Return [X, Y] of the center of cell containing provided text 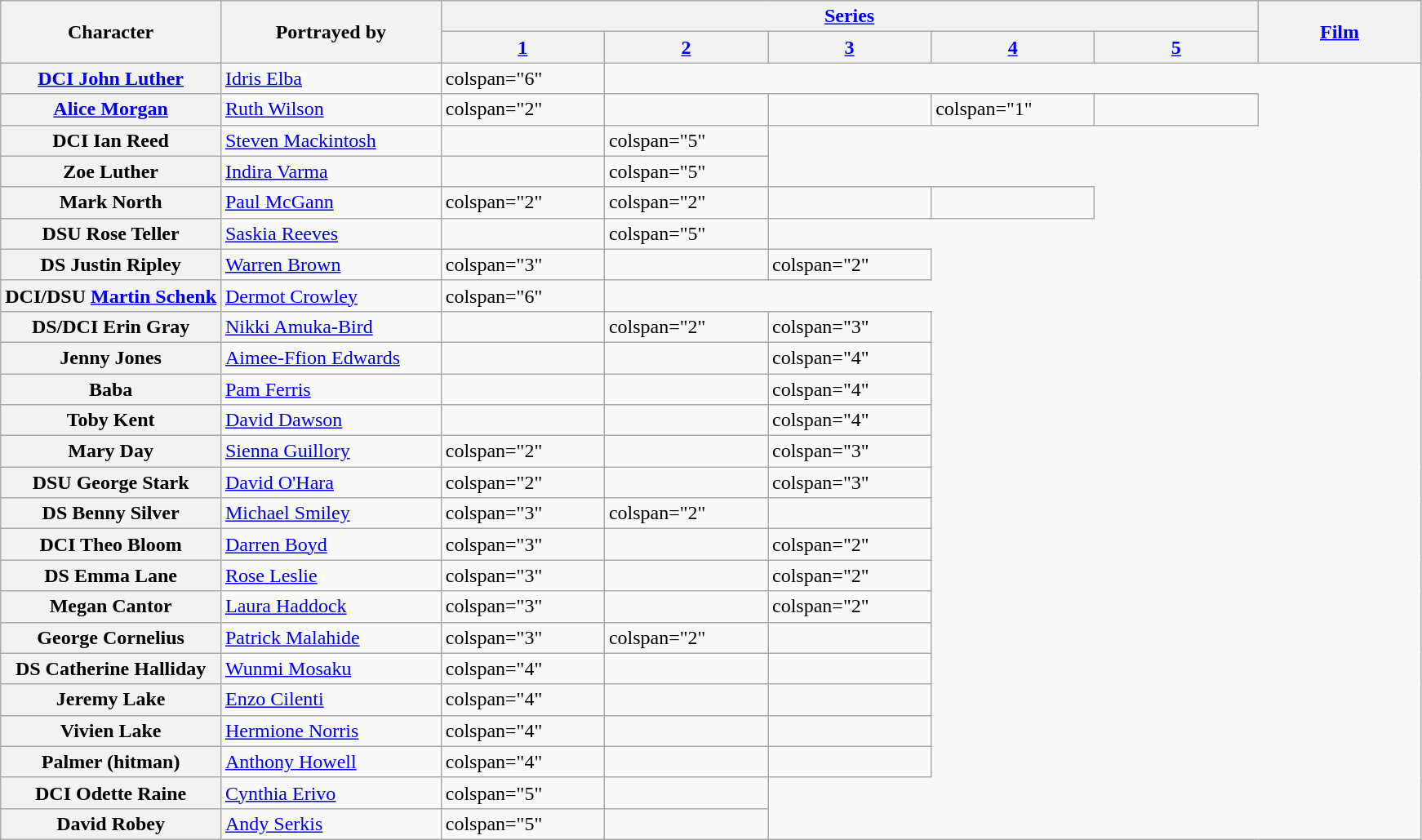
Warren Brown [331, 264]
Character [111, 32]
Nikki Amuka-Bird [331, 327]
Megan Cantor [111, 607]
4 [1013, 47]
1 [522, 47]
Baba [111, 389]
2 [686, 47]
Palmer (hitman) [111, 762]
Vivien Lake [111, 731]
colspan="1" [1013, 109]
Darren Boyd [331, 544]
David Robey [111, 824]
Steven Mackintosh [331, 140]
Ruth Wilson [331, 109]
Zoe Luther [111, 171]
Pam Ferris [331, 389]
Enzo Cilenti [331, 700]
George Cornelius [111, 638]
Anthony Howell [331, 762]
DS/DCI Erin Gray [111, 327]
Jenny Jones [111, 358]
Saskia Reeves [331, 233]
5 [1176, 47]
Patrick Malahide [331, 638]
DS Catherine Halliday [111, 669]
Laura Haddock [331, 607]
Hermione Norris [331, 731]
DCI John Luther [111, 78]
Dermot Crowley [331, 296]
DS Justin Ripley [111, 264]
Paul McGann [331, 202]
Series [849, 16]
3 [849, 47]
David Dawson [331, 420]
Rose Leslie [331, 576]
Wunmi Mosaku [331, 669]
Portrayed by [331, 32]
DSU George Stark [111, 482]
DCI/DSU Martin Schenk [111, 296]
Idris Elba [331, 78]
Michael Smiley [331, 513]
DS Emma Lane [111, 576]
DCI Theo Bloom [111, 544]
Mary Day [111, 451]
DSU Rose Teller [111, 233]
DCI Ian Reed [111, 140]
Andy Serkis [331, 824]
DCI Odette Raine [111, 793]
Mark North [111, 202]
Alice Morgan [111, 109]
DS Benny Silver [111, 513]
Indira Varma [331, 171]
David O'Hara [331, 482]
Sienna Guillory [331, 451]
Toby Kent [111, 420]
Aimee-Ffion Edwards [331, 358]
Cynthia Erivo [331, 793]
Film [1340, 32]
Jeremy Lake [111, 700]
